From the cell containing the given text, extract its center point as [X, Y] coordinate. 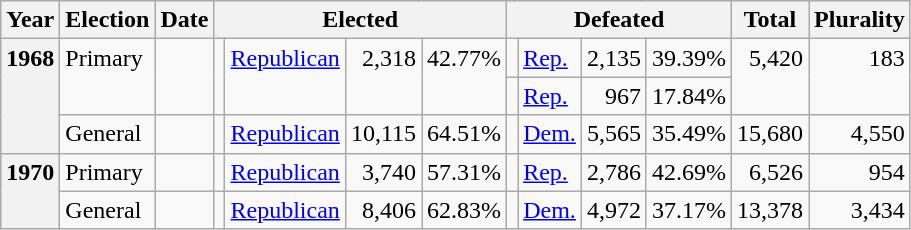
6,526 [770, 172]
2,135 [614, 58]
57.31% [464, 172]
Year [30, 20]
3,434 [860, 210]
967 [614, 96]
2,786 [614, 172]
15,680 [770, 134]
Defeated [620, 20]
39.39% [688, 58]
13,378 [770, 210]
1970 [30, 191]
4,972 [614, 210]
Elected [360, 20]
183 [860, 77]
37.17% [688, 210]
35.49% [688, 134]
2,318 [383, 77]
8,406 [383, 210]
17.84% [688, 96]
Plurality [860, 20]
Election [108, 20]
10,115 [383, 134]
4,550 [860, 134]
3,740 [383, 172]
42.69% [688, 172]
5,565 [614, 134]
Date [184, 20]
64.51% [464, 134]
42.77% [464, 77]
954 [860, 172]
1968 [30, 96]
5,420 [770, 77]
62.83% [464, 210]
Total [770, 20]
